Pinpoint the cell where the given text exists, returning its [X, Y] midpoint coordinate. 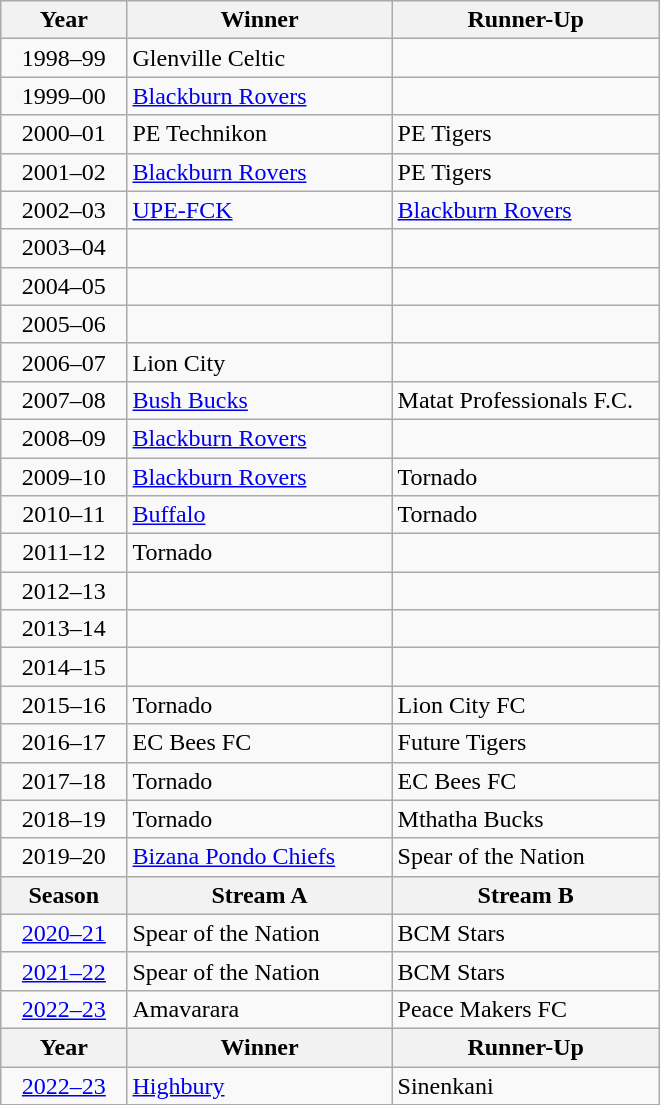
Stream A [260, 895]
2007–08 [64, 400]
Amavarara [260, 1009]
2015–16 [64, 705]
Season [64, 895]
2008–09 [64, 438]
Stream B [526, 895]
2000–01 [64, 134]
2005–06 [64, 324]
2014–15 [64, 667]
2004–05 [64, 286]
1998–99 [64, 58]
Mthatha Bucks [526, 819]
Lion City FC [526, 705]
2020–21 [64, 933]
Sinenkani [526, 1085]
Future Tigers [526, 743]
2010–11 [64, 515]
2001–02 [64, 172]
2013–14 [64, 629]
Glenville Celtic [260, 58]
Bizana Pondo Chiefs [260, 857]
2006–07 [64, 362]
2009–10 [64, 477]
Bush Bucks [260, 400]
UPE-FCK [260, 210]
1999–00 [64, 96]
2002–03 [64, 210]
2019–20 [64, 857]
Highbury [260, 1085]
2018–19 [64, 819]
2012–13 [64, 591]
2016–17 [64, 743]
2021–22 [64, 971]
2003–04 [64, 248]
Peace Makers FC [526, 1009]
2017–18 [64, 781]
Lion City [260, 362]
Buffalo [260, 515]
Matat Professionals F.C. [526, 400]
PE Technikon [260, 134]
2011–12 [64, 553]
